Extract the (X, Y) coordinate from the center of the cell holding the provided text.  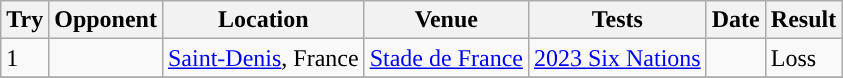
Loss (803, 58)
Tests (617, 20)
Saint-Denis, France (263, 58)
Try (25, 20)
Location (263, 20)
Result (803, 20)
1 (25, 58)
2023 Six Nations (617, 58)
Venue (446, 20)
Date (736, 20)
Stade de France (446, 58)
Opponent (106, 20)
